Determine the [X, Y] coordinate at the center of the cell enclosing the given text.  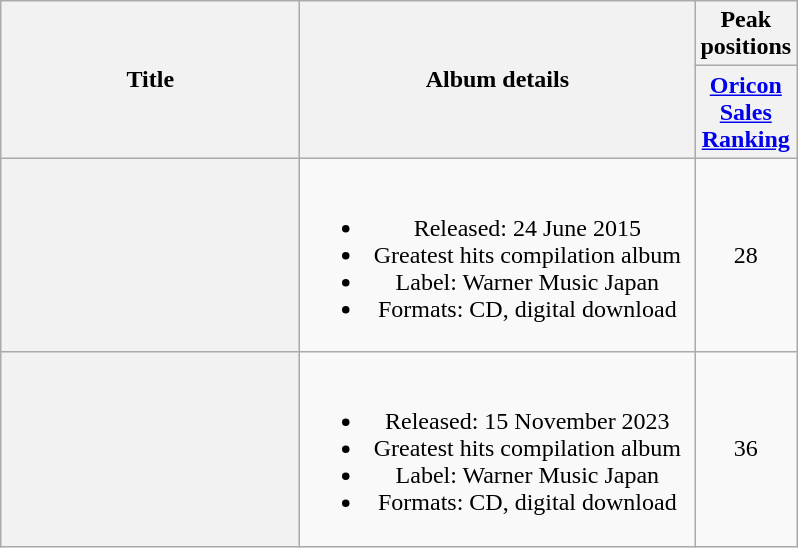
Album details [498, 80]
Released: 15 November 2023Greatest hits compilation albumLabel: Warner Music JapanFormats: CD, digital download [498, 449]
Oricon Sales Ranking [746, 112]
Peak positions [746, 34]
Released: 24 June 2015Greatest hits compilation albumLabel: Warner Music JapanFormats: CD, digital download [498, 255]
Title [150, 80]
36 [746, 449]
28 [746, 255]
